Detect which cell encompasses the target text, then output its (X, Y) center coordinate. 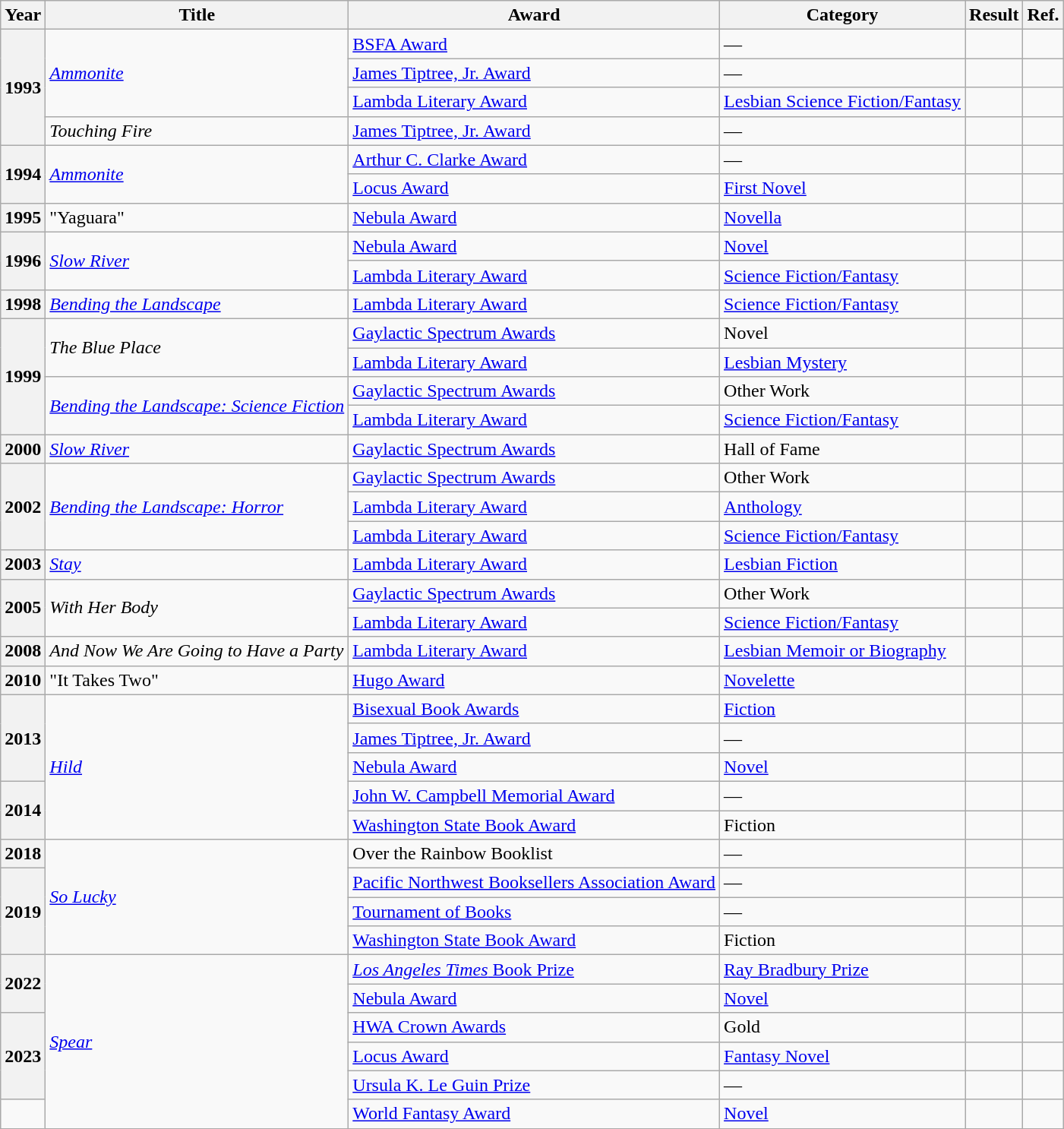
Over the Rainbow Booklist (535, 854)
2003 (23, 564)
"Yaguara" (197, 217)
First Novel (843, 188)
BSFA Award (535, 44)
Ursula K. Le Guin Prize (535, 1085)
1994 (23, 174)
1999 (23, 376)
Touching Fire (197, 131)
Bending the Landscape: Science Fiction (197, 406)
Ray Bradbury Prize (843, 969)
Anthology (843, 507)
Ref. (1043, 15)
2023 (23, 1056)
HWA Crown Awards (535, 1027)
2005 (23, 608)
Hugo Award (535, 680)
Year (23, 15)
2019 (23, 912)
Category (843, 15)
John W. Campbell Memorial Award (535, 795)
"It Takes Two" (197, 680)
2008 (23, 651)
Award (535, 15)
1995 (23, 217)
Los Angeles Times Book Prize (535, 969)
Gold (843, 1027)
So Lucky (197, 897)
1993 (23, 87)
Lesbian Memoir or Biography (843, 651)
Title (197, 15)
2010 (23, 680)
Lesbian Fiction (843, 564)
Bending the Landscape (197, 304)
2000 (23, 449)
Stay (197, 564)
Spear (197, 1042)
Tournament of Books (535, 912)
1998 (23, 304)
Arthur C. Clarke Award (535, 160)
And Now We Are Going to Have a Party (197, 651)
Novella (843, 217)
Hall of Fame (843, 449)
Bisexual Book Awards (535, 709)
Result (994, 15)
Novelette (843, 680)
2022 (23, 984)
Fantasy Novel (843, 1056)
2018 (23, 854)
2013 (23, 738)
Pacific Northwest Booksellers Association Award (535, 883)
World Fantasy Award (535, 1114)
Lesbian Mystery (843, 362)
With Her Body (197, 608)
The Blue Place (197, 347)
Lesbian Science Fiction/Fantasy (843, 102)
Bending the Landscape: Horror (197, 507)
2002 (23, 507)
Hild (197, 767)
1996 (23, 261)
2014 (23, 810)
